Return (X, Y) of the center of cell containing provided text 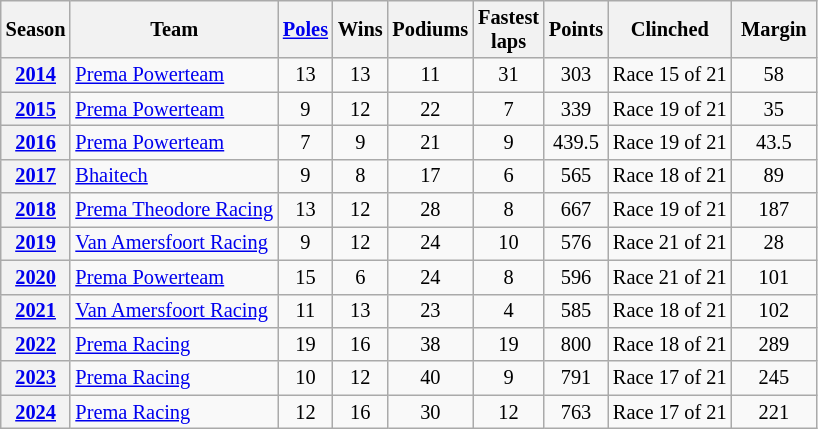
101 (774, 277)
15 (306, 277)
Margin (774, 29)
2014 (36, 75)
596 (576, 277)
Race 15 of 21 (670, 75)
Fastest laps (508, 29)
2017 (36, 176)
221 (774, 412)
Prema Theodore Racing (174, 210)
2024 (36, 412)
30 (431, 412)
2020 (36, 277)
43.5 (774, 142)
Bhaitech (174, 176)
38 (431, 344)
102 (774, 311)
89 (774, 176)
791 (576, 378)
2019 (36, 243)
2015 (36, 109)
339 (576, 109)
2018 (36, 210)
187 (774, 210)
Clinched (670, 29)
40 (431, 378)
17 (431, 176)
Points (576, 29)
2022 (36, 344)
2021 (36, 311)
31 (508, 75)
Season (36, 29)
Team (174, 29)
58 (774, 75)
303 (576, 75)
Wins (360, 29)
2023 (36, 378)
4 (508, 311)
289 (774, 344)
23 (431, 311)
21 (431, 142)
565 (576, 176)
763 (576, 412)
Podiums (431, 29)
22 (431, 109)
800 (576, 344)
245 (774, 378)
439.5 (576, 142)
576 (576, 243)
35 (774, 109)
585 (576, 311)
2016 (36, 142)
Poles (306, 29)
667 (576, 210)
